Capture the cell that displays the provided text and extract its (x, y) central coordinate. 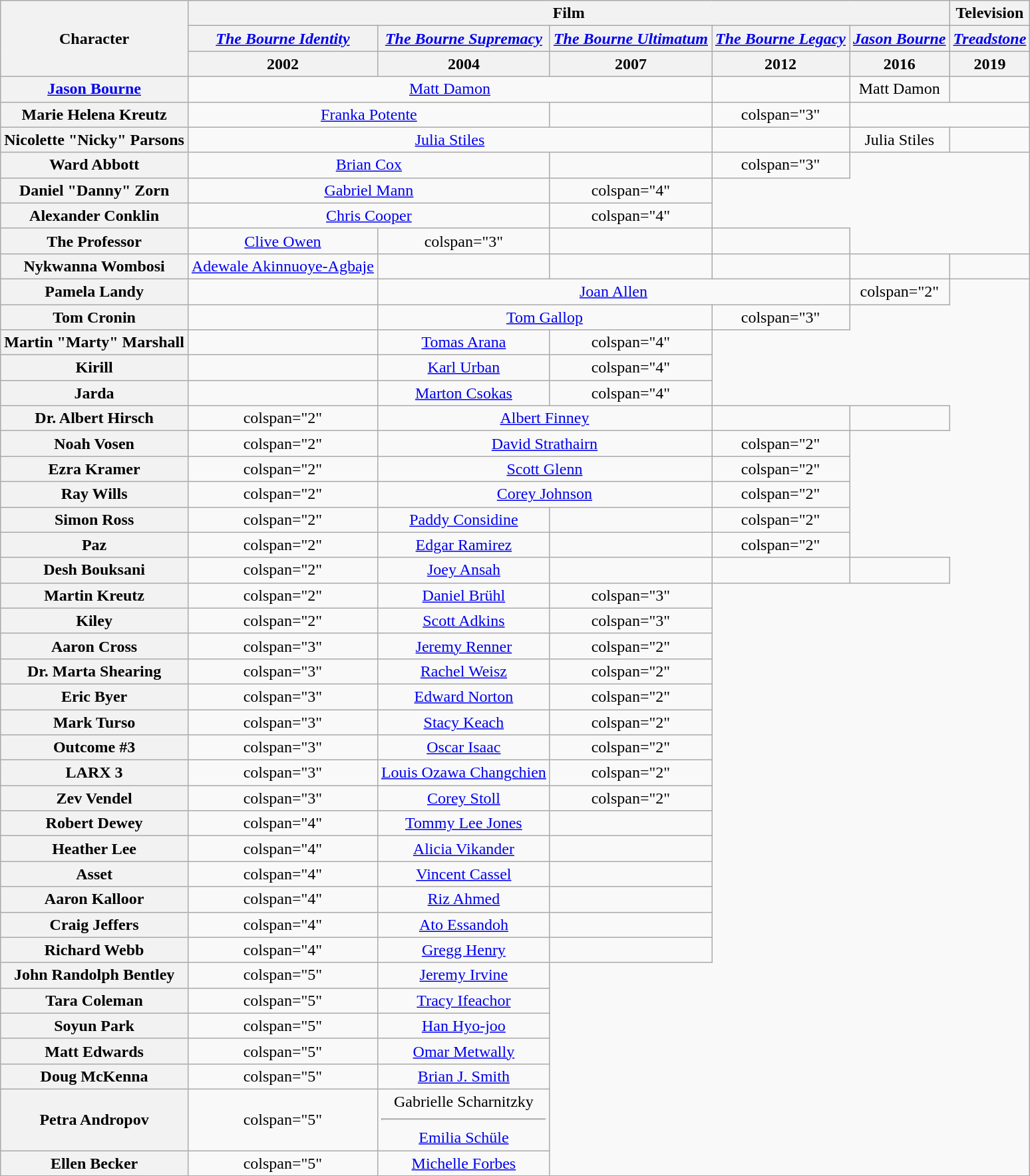
Scott Glenn (544, 469)
Matt Edwards (94, 1051)
Jeremy Renner (463, 646)
David Strathairn (544, 444)
Louis Ozawa Changchien (463, 773)
Tom Gallop (544, 317)
Daniel "Danny" Zorn (94, 190)
Simon Ross (94, 519)
Paz (94, 545)
Heather Lee (94, 849)
The Bourne Ultimatum (631, 39)
Stacy Keach (463, 722)
Ellen Becker (94, 1163)
Scott Adkins (463, 621)
Noah Vosen (94, 444)
Jarda (94, 393)
Doug McKenna (94, 1076)
Tomas Arana (463, 343)
The Bourne Supremacy (463, 39)
Aaron Kalloor (94, 899)
Outcome #3 (94, 748)
Pamela Landy (94, 291)
Marie Helena Kreutz (94, 114)
Television (990, 13)
Ezra Kramer (94, 469)
2007 (631, 64)
Desh Bouksani (94, 570)
The Bourne Identity (282, 39)
LARX 3 (94, 773)
The Bourne Legacy (781, 39)
Gabrielle ScharnitzkyEmilia Schüle (463, 1119)
Nicolette "Nicky" Parsons (94, 140)
Oscar Isaac (463, 748)
Brian J. Smith (463, 1076)
Film (568, 13)
Nykwanna Wombosi (94, 266)
Brian Cox (369, 165)
2004 (463, 64)
Adewale Akinnuoye-Agbaje (282, 266)
Eric Byer (94, 696)
Petra Andropov (94, 1119)
Daniel Brühl (463, 595)
Dr. Marta Shearing (94, 671)
Ray Wills (94, 494)
Asset (94, 874)
Rachel Weisz (463, 671)
Gabriel Mann (369, 190)
Tara Coleman (94, 1000)
Corey Johnson (544, 494)
Zev Vendel (94, 798)
Clive Owen (282, 241)
Karl Urban (463, 368)
Martin Kreutz (94, 595)
Mark Turso (94, 722)
Joey Ansah (463, 570)
Ward Abbott (94, 165)
2012 (781, 64)
Aaron Cross (94, 646)
Paddy Considine (463, 519)
John Randolph Bentley (94, 975)
Character (94, 39)
Vincent Cassel (463, 874)
Robert Dewey (94, 823)
Kiley (94, 621)
Tom Cronin (94, 317)
Tracy Ifeachor (463, 1000)
Dr. Albert Hirsch (94, 418)
Jeremy Irvine (463, 975)
Joan Allen (613, 291)
Edward Norton (463, 696)
Gregg Henry (463, 950)
Han Hyo-joo (463, 1026)
Craig Jeffers (94, 925)
Soyun Park (94, 1026)
Franka Potente (369, 114)
Chris Cooper (369, 216)
Richard Webb (94, 950)
Kirill (94, 368)
Marton Csokas (463, 393)
Martin "Marty" Marshall (94, 343)
2019 (990, 64)
2002 (282, 64)
Michelle Forbes (463, 1163)
2016 (900, 64)
Treadstone (990, 39)
Tommy Lee Jones (463, 823)
Edgar Ramirez (463, 545)
Corey Stoll (463, 798)
The Professor (94, 241)
Omar Metwally (463, 1051)
Alexander Conklin (94, 216)
Riz Ahmed (463, 899)
Albert Finney (544, 418)
Alicia Vikander (463, 849)
Ato Essandoh (463, 925)
